Provide the (x, y) coordinate of the cell's center where the given text is located.  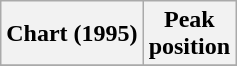
Chart (1995) (72, 34)
Peakposition (189, 34)
